Locate the cell with the specified text and output its [x, y] center coordinate. 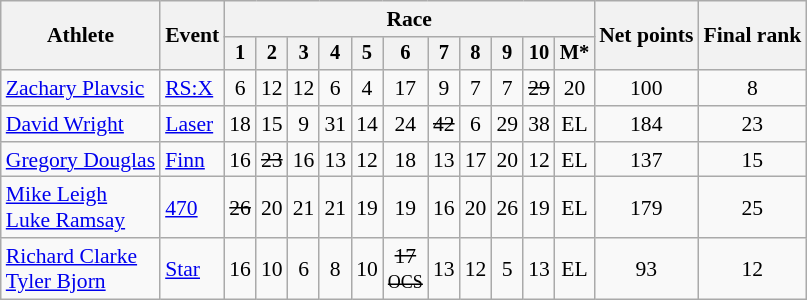
2 [272, 54]
Zachary Plavsic [80, 88]
Event [192, 36]
1 [240, 54]
17OCS [406, 268]
Mike LeighLuke Ramsay [80, 208]
Richard ClarkeTyler Bjorn [80, 268]
Net points [646, 36]
Star [192, 268]
179 [646, 208]
31 [335, 124]
Athlete [80, 36]
184 [646, 124]
Laser [192, 124]
14 [367, 124]
100 [646, 88]
42 [444, 124]
Race [409, 19]
RS:X [192, 88]
25 [752, 208]
Finn [192, 160]
3 [304, 54]
24 [406, 124]
M* [574, 54]
93 [646, 268]
Final rank [752, 36]
Gregory Douglas [80, 160]
137 [646, 160]
38 [539, 124]
David Wright [80, 124]
470 [192, 208]
